Determine the (x, y) coordinate at the center of the cell enclosing the given text.  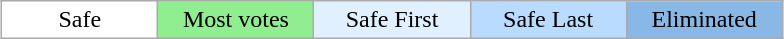
Safe (80, 20)
Eliminated (704, 20)
Safe Last (548, 20)
Most votes (236, 20)
Safe First (392, 20)
